From the cell containing the given text, extract its center point as (x, y) coordinate. 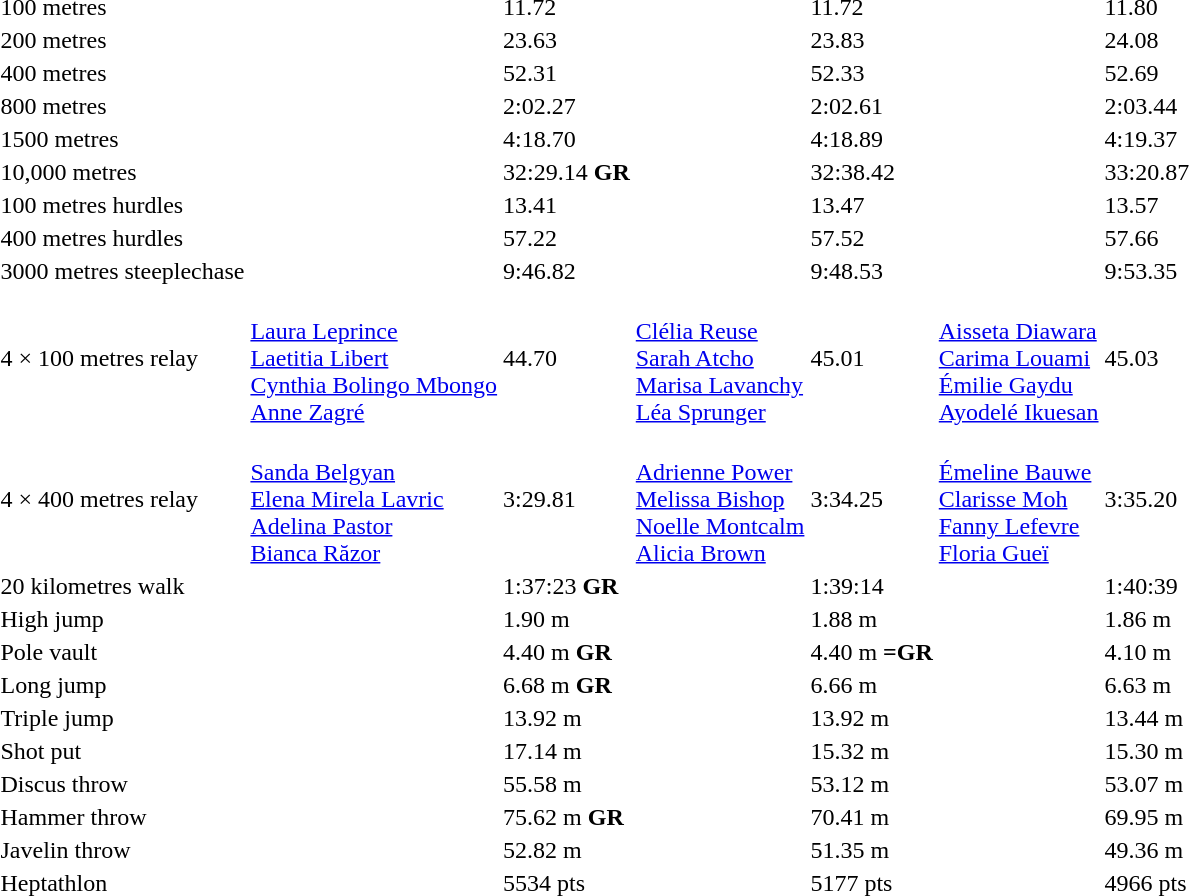
9:46.82 (567, 271)
53.12 m (872, 784)
15.32 m (872, 751)
17.14 m (567, 751)
45.01 (872, 358)
4.40 m GR (567, 652)
Émeline BauweClarisse MohFanny LefevreFloria Gueï (1018, 499)
4:18.89 (872, 139)
4:18.70 (567, 139)
Clélia ReuseSarah AtchoMarisa LavanchyLéa Sprunger (720, 358)
2:02.27 (567, 106)
52.33 (872, 73)
32:29.14 GR (567, 172)
Sanda BelgyanElena Mirela LavricAdelina PastorBianca Răzor (374, 499)
Laura LeprinceLaetitia LibertCynthia Bolingo MbongoAnne Zagré (374, 358)
9:48.53 (872, 271)
52.82 m (567, 850)
1.88 m (872, 619)
44.70 (567, 358)
6.66 m (872, 685)
13.41 (567, 205)
51.35 m (872, 850)
Aisseta DiawaraCarima LouamiÉmilie GayduAyodelé Ikuesan (1018, 358)
75.62 m GR (567, 817)
32:38.42 (872, 172)
52.31 (567, 73)
2:02.61 (872, 106)
4.40 m =GR (872, 652)
57.22 (567, 238)
Adrienne PowerMelissa BishopNoelle MontcalmAlicia Brown (720, 499)
1:37:23 GR (567, 586)
13.47 (872, 205)
3:29.81 (567, 499)
6.68 m GR (567, 685)
3:34.25 (872, 499)
70.41 m (872, 817)
1.90 m (567, 619)
23.83 (872, 40)
23.63 (567, 40)
1:39:14 (872, 586)
55.58 m (567, 784)
57.52 (872, 238)
